Extract the (x, y) coordinate from the center of the cell holding the provided text.  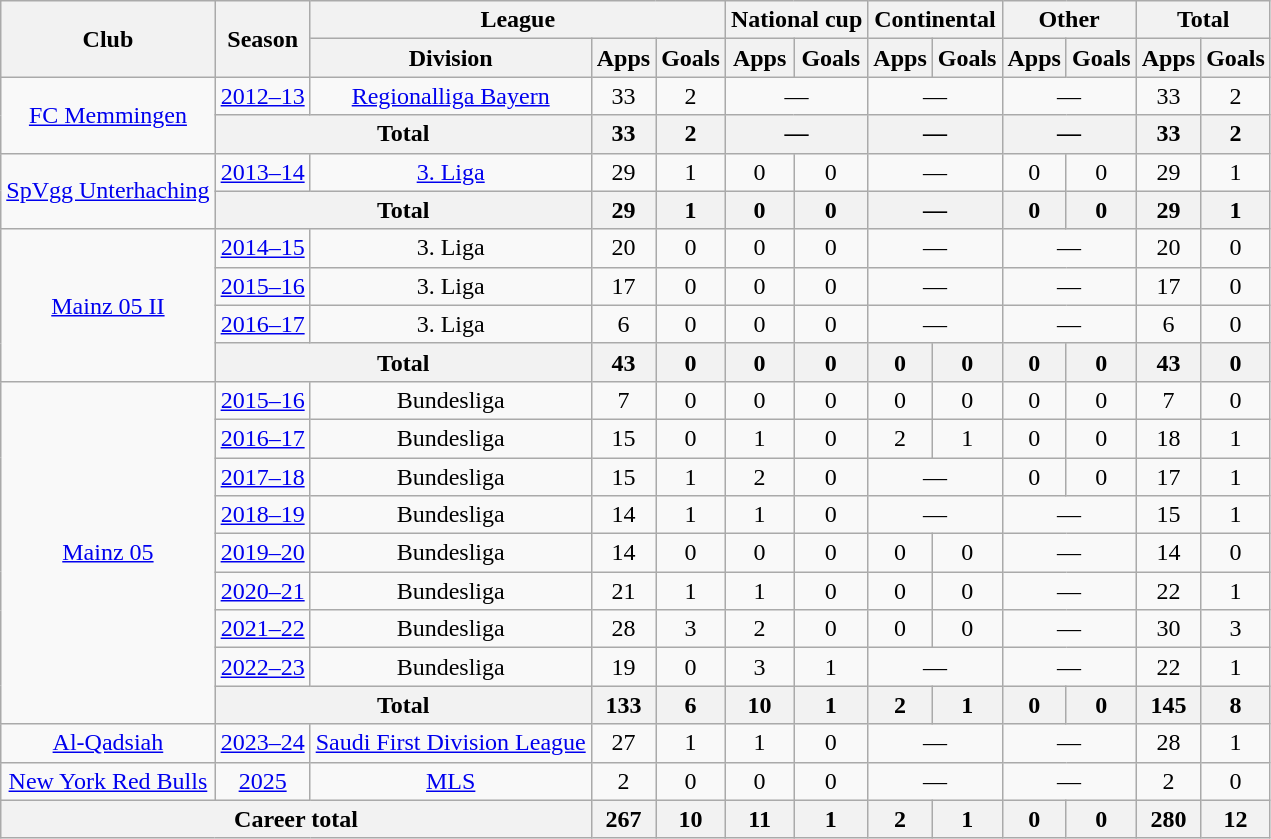
133 (623, 705)
Mainz 05 (108, 552)
145 (1168, 705)
2021–22 (262, 629)
National cup (796, 20)
Division (450, 58)
12 (1236, 819)
Other (1069, 20)
League (518, 20)
30 (1168, 629)
MLS (450, 781)
FC Memmingen (108, 115)
Career total (296, 819)
2022–23 (262, 667)
Mainz 05 II (108, 305)
2012–13 (262, 96)
2018–19 (262, 515)
Al-Qadsiah (108, 743)
New York Red Bulls (108, 781)
2017–18 (262, 477)
2023–24 (262, 743)
2025 (262, 781)
2020–21 (262, 591)
2014–15 (262, 248)
2013–14 (262, 172)
267 (623, 819)
Saudi First Division League (450, 743)
280 (1168, 819)
2019–20 (262, 553)
SpVgg Unterhaching (108, 191)
Season (262, 39)
18 (1168, 438)
21 (623, 591)
Regionalliga Bayern (450, 96)
8 (1236, 705)
11 (759, 819)
27 (623, 743)
Club (108, 39)
19 (623, 667)
Continental (935, 20)
